Pinpoint the cell where the given text exists, returning its [X, Y] midpoint coordinate. 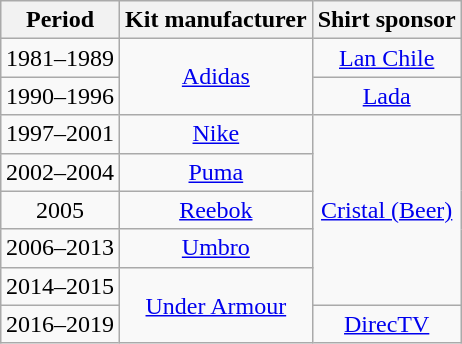
Period [60, 20]
2005 [60, 210]
Umbro [216, 248]
Reebok [216, 210]
Under Armour [216, 305]
2014–2015 [60, 286]
2002–2004 [60, 172]
Shirt sponsor [386, 20]
2006–2013 [60, 248]
1997–2001 [60, 134]
Puma [216, 172]
Lada [386, 96]
Cristal (Beer) [386, 210]
Lan Chile [386, 58]
Kit manufacturer [216, 20]
1990–1996 [60, 96]
Nike [216, 134]
1981–1989 [60, 58]
Adidas [216, 77]
DirecTV [386, 324]
2016–2019 [60, 324]
